Locate the cell with the specified text and output its (X, Y) center coordinate. 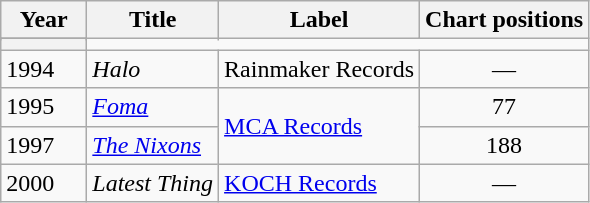
The Nixons (153, 145)
2000 (44, 183)
188 (504, 145)
Year (44, 20)
Latest Thing (153, 183)
77 (504, 107)
1995 (44, 107)
MCA Records (320, 126)
Chart positions (504, 20)
Title (153, 20)
1997 (44, 145)
Label (320, 20)
Halo (153, 69)
Rainmaker Records (320, 69)
Foma (153, 107)
1994 (44, 69)
KOCH Records (320, 183)
